Capture the cell that displays the provided text and extract its (X, Y) central coordinate. 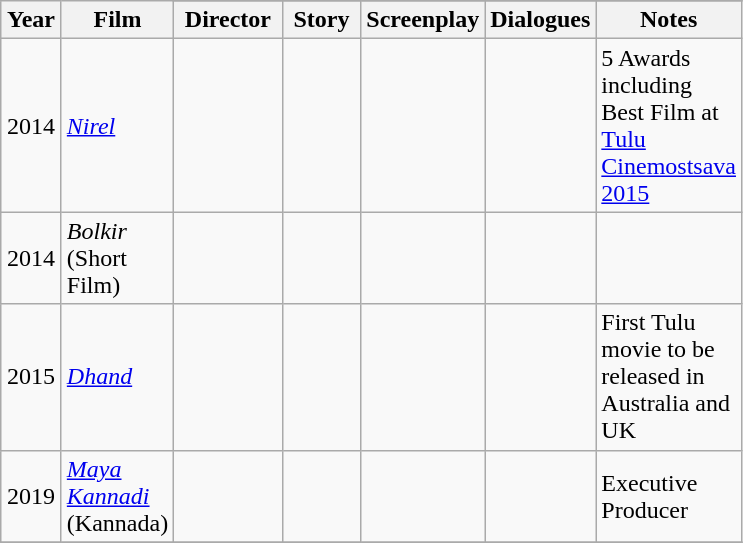
2019 (32, 496)
Notes (669, 20)
Story (322, 20)
Executive Producer (669, 496)
Year (32, 20)
Nirel (117, 126)
5 Awards including Best Film at Tulu Cinemostsava 2015 (669, 126)
Bolkir (Short Film) (117, 258)
Screenplay (423, 20)
Dhand (117, 377)
Dialogues (540, 20)
Maya Kannadi (Kannada) (117, 496)
First Tulu movie to be released in Australia and UK (669, 377)
Film (117, 20)
Director (228, 20)
2015 (32, 377)
